From the cell containing the given text, extract its center point as [x, y] coordinate. 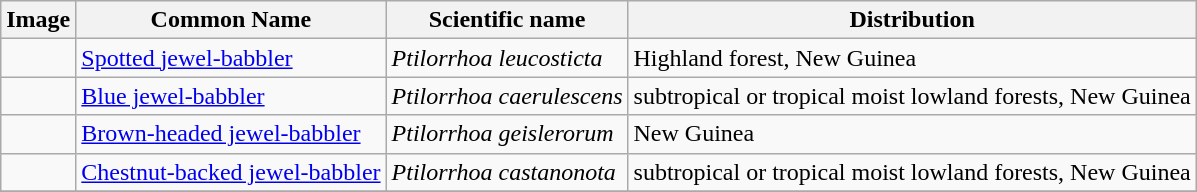
Blue jewel-babbler [231, 96]
Distribution [912, 20]
Ptilorrhoa castanonota [507, 172]
Ptilorrhoa geislerorum [507, 134]
New Guinea [912, 134]
Brown-headed jewel-babbler [231, 134]
Common Name [231, 20]
Chestnut-backed jewel-babbler [231, 172]
Image [38, 20]
Ptilorrhoa leucosticta [507, 58]
Ptilorrhoa caerulescens [507, 96]
Highland forest, New Guinea [912, 58]
Scientific name [507, 20]
Spotted jewel-babbler [231, 58]
